Return (x, y) of the center of cell containing provided text 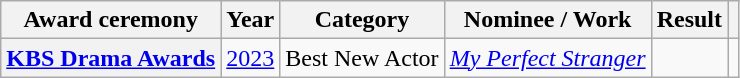
Category (362, 20)
2023 (250, 58)
KBS Drama Awards (111, 58)
Result (689, 20)
Award ceremony (111, 20)
Best New Actor (362, 58)
Nominee / Work (548, 20)
My Perfect Stranger (548, 58)
Year (250, 20)
